Determine the (x, y) coordinate at the center of the cell enclosing the given text.  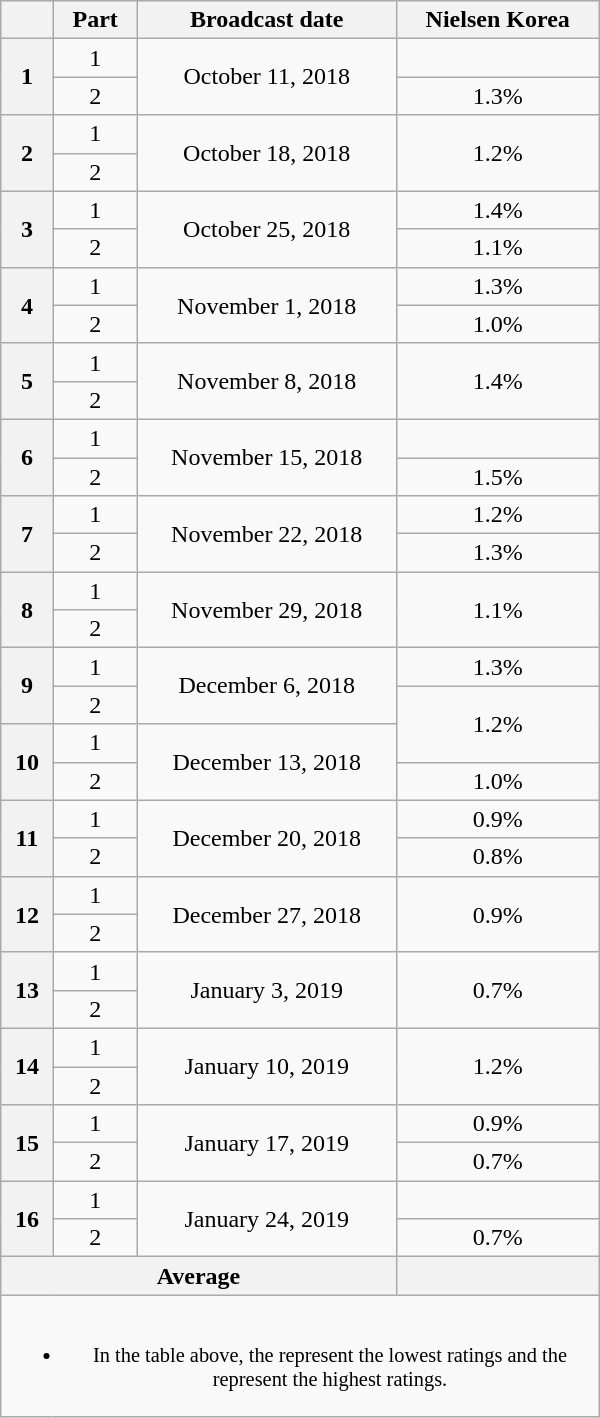
December 6, 2018 (266, 686)
6 (27, 457)
January 10, 2019 (266, 1066)
4 (27, 305)
Broadcast date (266, 20)
January 17, 2019 (266, 1143)
November 15, 2018 (266, 457)
7 (27, 534)
January 3, 2019 (266, 990)
13 (27, 990)
October 25, 2018 (266, 229)
5 (27, 381)
In the table above, the represent the lowest ratings and the represent the highest ratings. (300, 1356)
October 11, 2018 (266, 77)
November 22, 2018 (266, 534)
15 (27, 1143)
November 1, 2018 (266, 305)
11 (27, 838)
January 24, 2019 (266, 1219)
November 29, 2018 (266, 610)
Nielsen Korea (498, 20)
10 (27, 762)
Average (198, 1276)
14 (27, 1066)
3 (27, 229)
December 20, 2018 (266, 838)
9 (27, 686)
October 18, 2018 (266, 153)
December 27, 2018 (266, 914)
0.8% (498, 857)
December 13, 2018 (266, 762)
8 (27, 610)
November 8, 2018 (266, 381)
1.5% (498, 477)
12 (27, 914)
16 (27, 1219)
Part (95, 20)
